For the text-containing cell, return its midpoint in [X, Y] coordinate format. 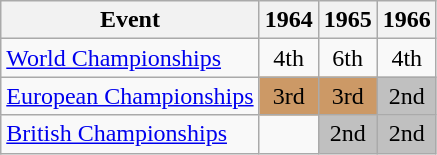
British Championships [130, 134]
Event [130, 20]
1966 [406, 20]
6th [348, 58]
World Championships [130, 58]
1965 [348, 20]
European Championships [130, 96]
1964 [288, 20]
